Search for the cell housing the specified text and yield its [x, y] center coordinate. 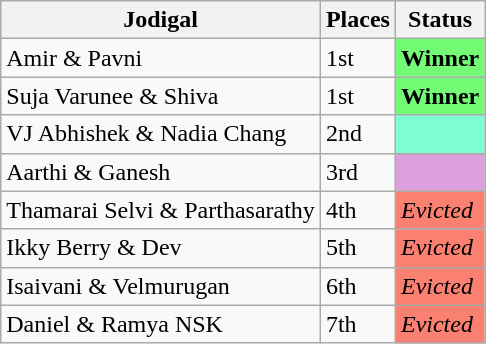
VJ Abhishek & Nadia Chang [161, 134]
6th [358, 286]
Ikky Berry & Dev [161, 248]
Jodigal [161, 20]
Aarthi & Ganesh [161, 172]
Status [440, 20]
7th [358, 324]
4th [358, 210]
Amir & Pavni [161, 58]
Suja Varunee & Shiva [161, 96]
Daniel & Ramya NSK [161, 324]
Places [358, 20]
3rd [358, 172]
Thamarai Selvi & Parthasarathy [161, 210]
Isaivani & Velmurugan [161, 286]
2nd [358, 134]
5th [358, 248]
